Return the (x, y) coordinate for the center point of the cell that contains the specified text.  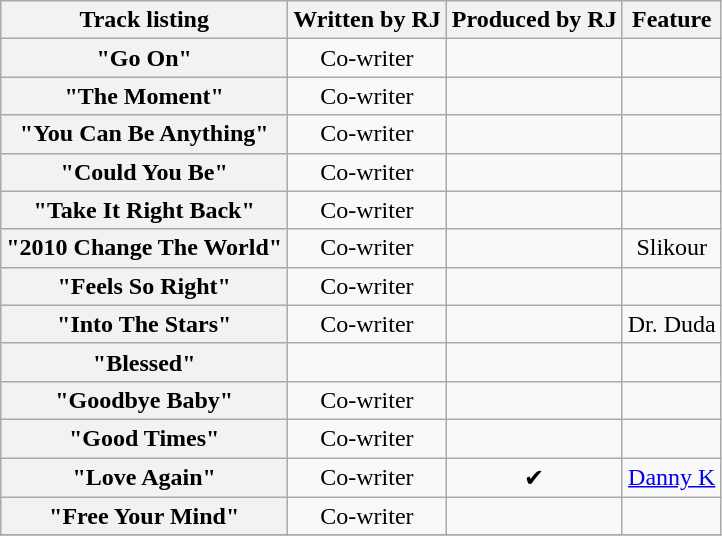
Written by RJ (368, 20)
"Feels So Right" (144, 286)
"The Moment" (144, 96)
Dr. Duda (672, 324)
Produced by RJ (534, 20)
"Goodbye Baby" (144, 400)
Feature (672, 20)
"Good Times" (144, 438)
"Into The Stars" (144, 324)
"Take It Right Back" (144, 210)
"You Can Be Anything" (144, 134)
"Blessed" (144, 362)
"Go On" (144, 58)
"Could You Be" (144, 172)
Danny K (672, 478)
"Love Again" (144, 478)
Slikour (672, 248)
✔ (534, 478)
"2010 Change The World" (144, 248)
"Free Your Mind" (144, 516)
Track listing (144, 20)
